Scan for the cell matching the given text and deliver its (X, Y) coordinate at center. 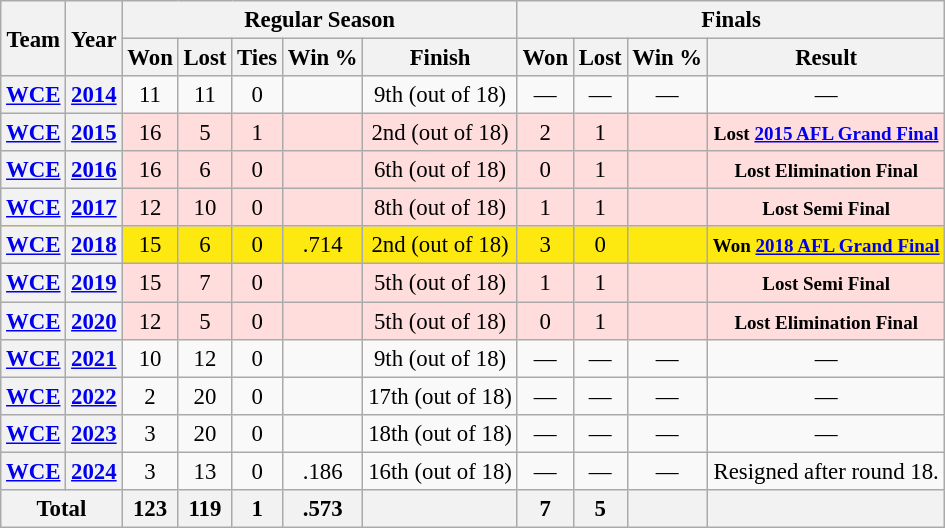
2017 (94, 208)
16th (out of 18) (440, 471)
Year (94, 38)
Won 2018 AFL Grand Final (826, 245)
119 (205, 509)
2014 (94, 95)
Result (826, 58)
Resigned after round 18. (826, 471)
2016 (94, 170)
8th (out of 18) (440, 208)
Finals (731, 20)
.714 (322, 245)
18th (out of 18) (440, 433)
17th (out of 18) (440, 396)
.186 (322, 471)
Team (34, 38)
13 (205, 471)
2022 (94, 396)
Regular Season (320, 20)
Finish (440, 58)
2019 (94, 283)
2015 (94, 133)
2023 (94, 433)
Ties (258, 58)
2020 (94, 321)
123 (150, 509)
Lost 2015 AFL Grand Final (826, 133)
2024 (94, 471)
2018 (94, 245)
2021 (94, 358)
6th (out of 18) (440, 170)
.573 (322, 509)
Total (62, 509)
